For the text-containing cell, return its midpoint in [x, y] coordinate format. 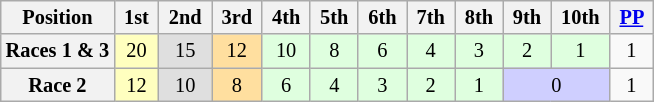
Race 2 [58, 85]
0 [556, 85]
7th [431, 17]
6th [382, 17]
PP [632, 17]
Races 1 & 3 [58, 51]
1st [136, 17]
5th [334, 17]
Position [58, 17]
10th [580, 17]
15 [186, 51]
2nd [186, 17]
9th [527, 17]
20 [136, 51]
4th [286, 17]
8th [479, 17]
3rd [237, 17]
